Return the (X, Y) coordinate for the center point of the cell that contains the specified text.  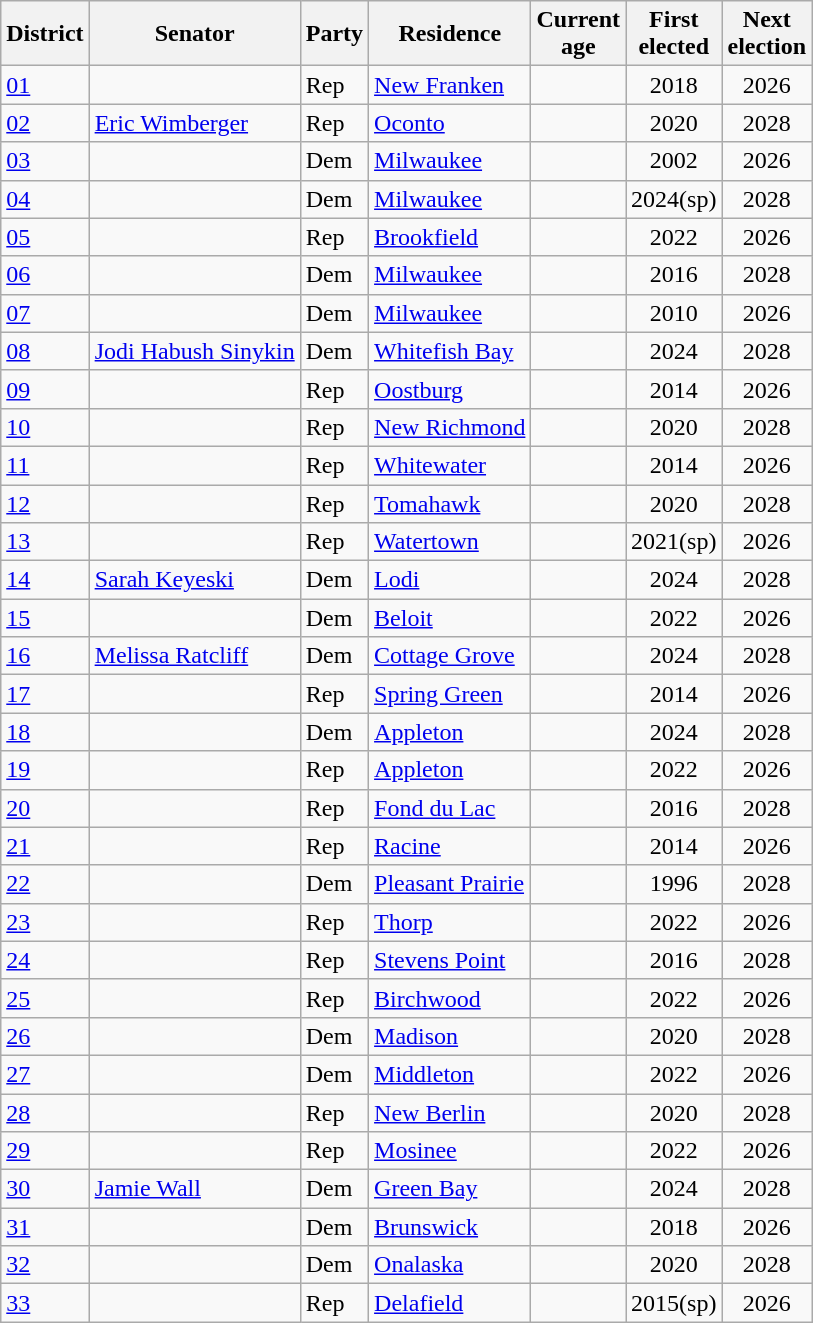
Sarah Keyeski (194, 580)
Brookfield (450, 237)
Whitewater (450, 465)
28 (45, 1113)
Racine (450, 846)
Residence (450, 34)
Pleasant Prairie (450, 884)
22 (45, 884)
27 (45, 1074)
Onalaska (450, 1265)
08 (45, 351)
Oconto (450, 123)
29 (45, 1151)
Green Bay (450, 1189)
06 (45, 275)
2015(sp) (674, 1303)
Beloit (450, 618)
02 (45, 123)
Lodi (450, 580)
District (45, 34)
15 (45, 618)
Currentage (578, 34)
New Franken (450, 85)
Watertown (450, 542)
20 (45, 808)
03 (45, 161)
Nextelection (767, 34)
Madison (450, 1036)
09 (45, 389)
05 (45, 237)
2002 (674, 161)
30 (45, 1189)
13 (45, 542)
Brunswick (450, 1227)
Mosinee (450, 1151)
16 (45, 656)
24 (45, 960)
25 (45, 998)
32 (45, 1265)
07 (45, 313)
11 (45, 465)
26 (45, 1036)
Birchwood (450, 998)
18 (45, 732)
Delafield (450, 1303)
1996 (674, 884)
Oostburg (450, 389)
10 (45, 427)
Jamie Wall (194, 1189)
Stevens Point (450, 960)
12 (45, 503)
21 (45, 846)
01 (45, 85)
2010 (674, 313)
Melissa Ratcliff (194, 656)
17 (45, 694)
Middleton (450, 1074)
Tomahawk (450, 503)
14 (45, 580)
Jodi Habush Sinykin (194, 351)
Thorp (450, 922)
Cottage Grove (450, 656)
2024(sp) (674, 199)
33 (45, 1303)
Party (334, 34)
Senator (194, 34)
2021(sp) (674, 542)
New Richmond (450, 427)
Whitefish Bay (450, 351)
31 (45, 1227)
19 (45, 770)
Spring Green (450, 694)
04 (45, 199)
New Berlin (450, 1113)
Eric Wimberger (194, 123)
23 (45, 922)
Fond du Lac (450, 808)
Firstelected (674, 34)
